Extract the [x, y] coordinate from the center of the cell holding the provided text.  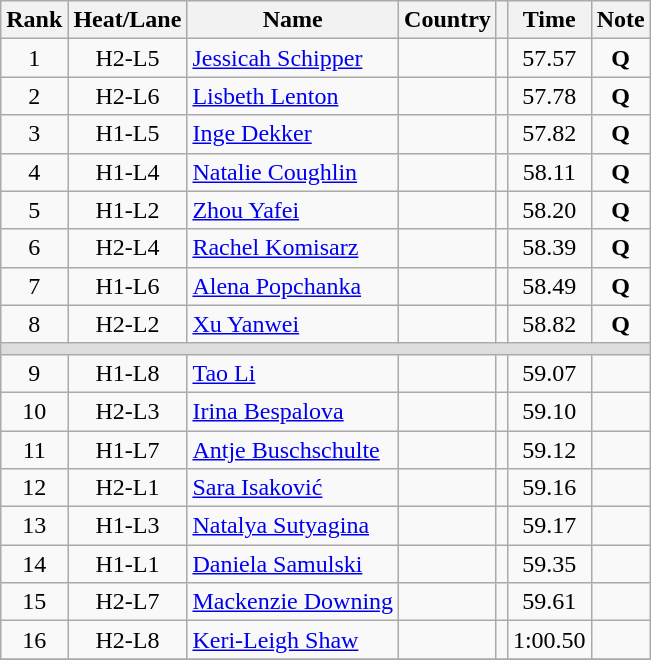
Tao Li [293, 373]
Xu Yanwei [293, 324]
H2-L7 [128, 602]
H1-L4 [128, 172]
H2-L8 [128, 640]
8 [34, 324]
H2-L5 [128, 58]
Rank [34, 20]
6 [34, 248]
Country [448, 20]
59.35 [549, 564]
4 [34, 172]
Daniela Samulski [293, 564]
2 [34, 96]
Time [549, 20]
Alena Popchanka [293, 286]
H1-L8 [128, 373]
3 [34, 134]
H1-L1 [128, 564]
59.12 [549, 449]
14 [34, 564]
58.20 [549, 210]
Irina Bespalova [293, 411]
H1-L6 [128, 286]
Jessicah Schipper [293, 58]
13 [34, 526]
16 [34, 640]
9 [34, 373]
Zhou Yafei [293, 210]
58.11 [549, 172]
58.39 [549, 248]
Inge Dekker [293, 134]
H2-L1 [128, 488]
12 [34, 488]
59.10 [549, 411]
57.57 [549, 58]
59.17 [549, 526]
10 [34, 411]
H1-L5 [128, 134]
H2-L3 [128, 411]
5 [34, 210]
Lisbeth Lenton [293, 96]
1:00.50 [549, 640]
57.82 [549, 134]
Antje Buschschulte [293, 449]
H1-L7 [128, 449]
H2-L6 [128, 96]
H2-L4 [128, 248]
1 [34, 58]
Keri-Leigh Shaw [293, 640]
59.16 [549, 488]
58.49 [549, 286]
H1-L3 [128, 526]
7 [34, 286]
H1-L2 [128, 210]
Natalie Coughlin [293, 172]
Rachel Komisarz [293, 248]
58.82 [549, 324]
Name [293, 20]
57.78 [549, 96]
Heat/Lane [128, 20]
59.07 [549, 373]
Sara Isaković [293, 488]
H2-L2 [128, 324]
Note [620, 20]
Mackenzie Downing [293, 602]
15 [34, 602]
59.61 [549, 602]
Natalya Sutyagina [293, 526]
11 [34, 449]
